Return the (x, y) coordinate for the center point of the cell that contains the specified text.  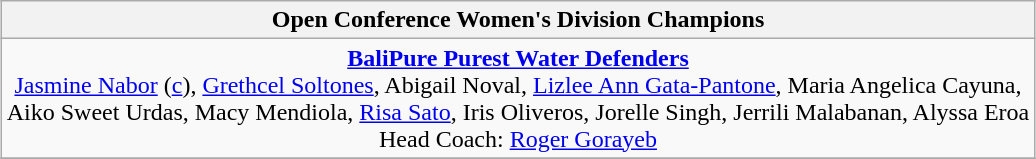
Open Conference Women's Division Champions (518, 20)
